Return (x, y) of the center of cell containing provided text 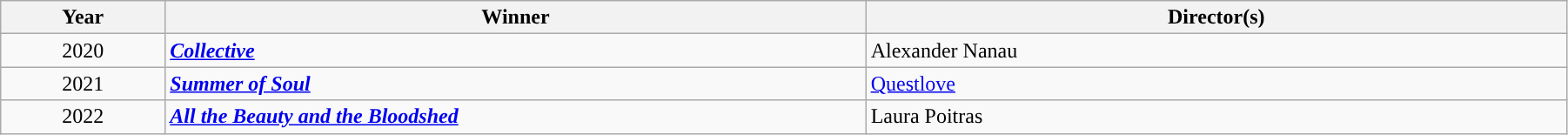
2020 (84, 51)
All the Beauty and the Bloodshed (515, 117)
Alexander Nanau (1216, 51)
Summer of Soul (515, 84)
2022 (84, 117)
Collective (515, 51)
Laura Poitras (1216, 117)
Year (84, 17)
Winner (515, 17)
Questlove (1216, 84)
Director(s) (1216, 17)
2021 (84, 84)
